Pinpoint the cell where the given text exists, returning its [x, y] midpoint coordinate. 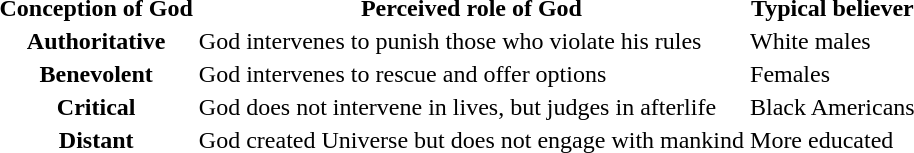
God intervenes to rescue and offer options [471, 74]
God intervenes to punish those who violate his rules [471, 41]
God does not intervene in lives, but judges in afterlife [471, 107]
